Locate the cell with the specified text and output its [X, Y] center coordinate. 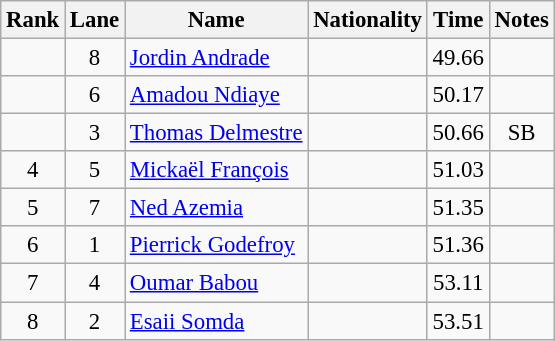
50.66 [458, 133]
51.03 [458, 170]
2 [95, 321]
Esaii Somda [216, 321]
Ned Azemia [216, 208]
Nationality [368, 20]
Notes [522, 20]
50.17 [458, 95]
Amadou Ndiaye [216, 95]
49.66 [458, 58]
Rank [33, 20]
51.36 [458, 245]
Mickaël François [216, 170]
Lane [95, 20]
Oumar Babou [216, 283]
3 [95, 133]
Thomas Delmestre [216, 133]
Time [458, 20]
Jordin Andrade [216, 58]
SB [522, 133]
53.51 [458, 321]
51.35 [458, 208]
1 [95, 245]
Pierrick Godefroy [216, 245]
53.11 [458, 283]
Name [216, 20]
